Extract the (x, y) coordinate from the center of the cell holding the provided text.  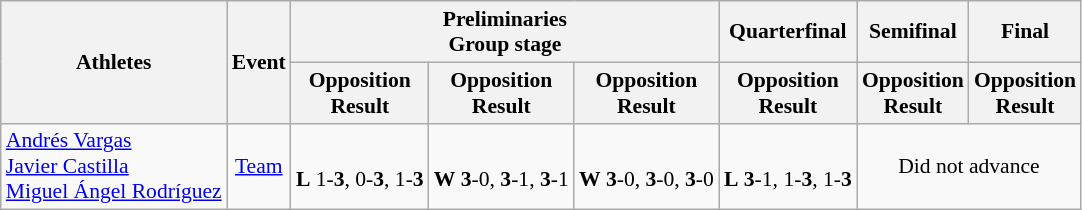
PreliminariesGroup stage (505, 32)
Semifinal (913, 32)
Team (259, 166)
L 3-1, 1-3, 1-3 (788, 166)
L 1-3, 0-3, 1-3 (360, 166)
Quarterfinal (788, 32)
Event (259, 62)
W 3-0, 3-1, 3-1 (502, 166)
Did not advance (969, 166)
Andrés VargasJavier CastillaMiguel Ángel Rodríguez (114, 166)
Athletes (114, 62)
W 3-0, 3-0, 3-0 (646, 166)
Final (1025, 32)
